Pinpoint the cell where the given text exists, returning its (X, Y) midpoint coordinate. 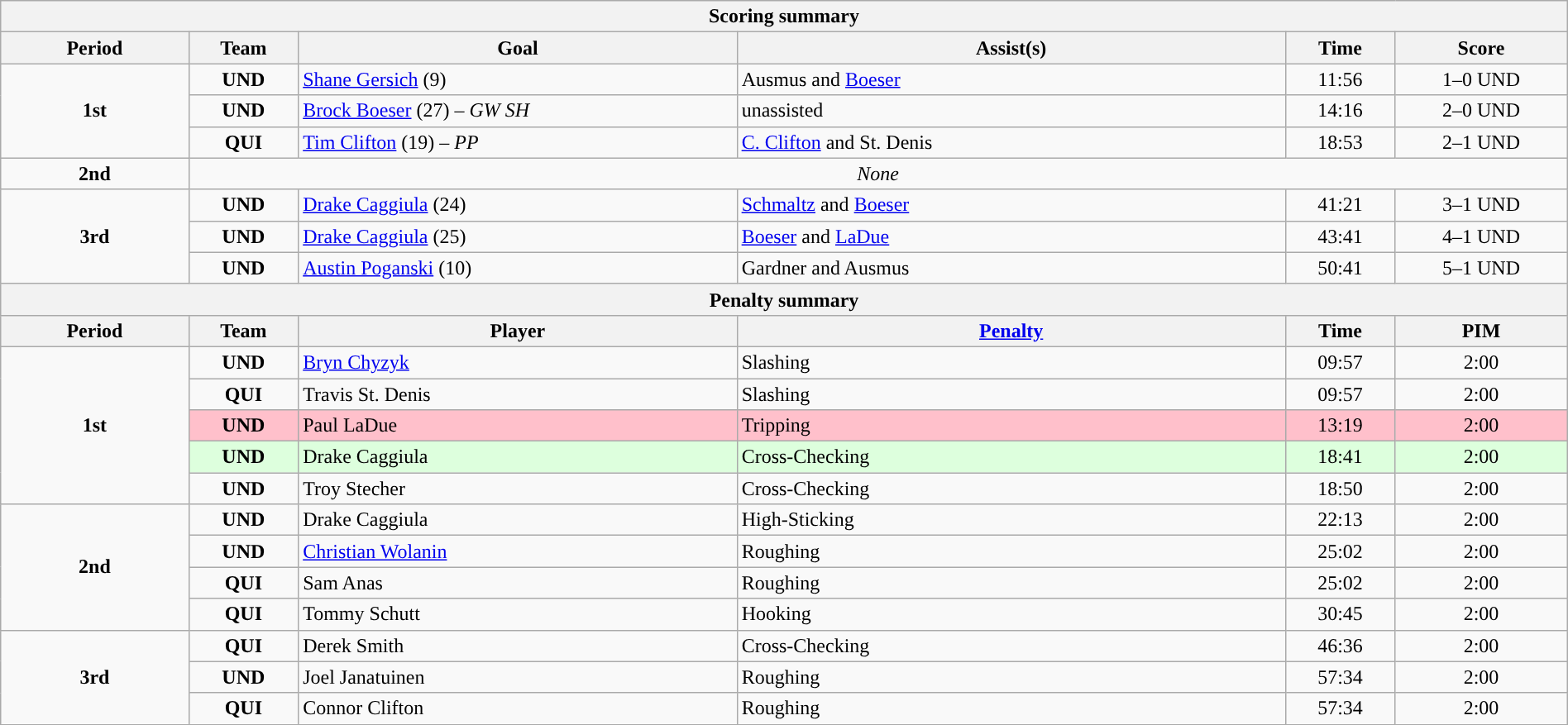
Gardner and Ausmus (1011, 268)
Brock Boeser (27) – GW SH (518, 111)
Joel Janatuinen (518, 677)
Shane Gersich (9) (518, 79)
2–0 UND (1481, 111)
50:41 (1340, 268)
Tim Clifton (19) – PP (518, 142)
Goal (518, 48)
High-Sticking (1011, 520)
1–0 UND (1481, 79)
5–1 UND (1481, 268)
Paul LaDue (518, 426)
18:53 (1340, 142)
Travis St. Denis (518, 394)
Drake Caggiula (24) (518, 205)
Tripping (1011, 426)
Scoring summary (784, 17)
2–1 UND (1481, 142)
unassisted (1011, 111)
Boeser and LaDue (1011, 236)
Tommy Schutt (518, 614)
PIM (1481, 331)
Troy Stecher (518, 489)
Penalty summary (784, 299)
Christian Wolanin (518, 551)
4–1 UND (1481, 236)
18:41 (1340, 457)
14:16 (1340, 111)
None (878, 174)
Connor Clifton (518, 708)
Derek Smith (518, 646)
3–1 UND (1481, 205)
Score (1481, 48)
Hooking (1011, 614)
Assist(s) (1011, 48)
Ausmus and Boeser (1011, 79)
C. Clifton and St. Denis (1011, 142)
Austin Poganski (10) (518, 268)
30:45 (1340, 614)
46:36 (1340, 646)
Schmaltz and Boeser (1011, 205)
41:21 (1340, 205)
Penalty (1011, 331)
22:13 (1340, 520)
Drake Caggiula (25) (518, 236)
Sam Anas (518, 583)
11:56 (1340, 79)
43:41 (1340, 236)
Player (518, 331)
13:19 (1340, 426)
Bryn Chyzyk (518, 362)
18:50 (1340, 489)
